Identify which cell holds the provided text, then report its (x, y) central coordinate. 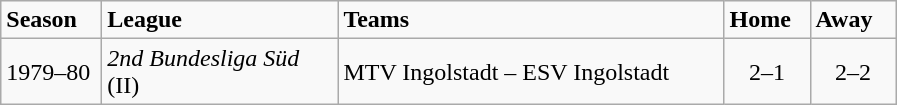
2nd Bundesliga Süd (II) (220, 72)
Teams (531, 20)
1979–80 (52, 72)
2–1 (767, 72)
Home (767, 20)
Season (52, 20)
MTV Ingolstadt – ESV Ingolstadt (531, 72)
2–2 (853, 72)
League (220, 20)
Away (853, 20)
